Extract the (X, Y) coordinate from the center of the cell holding the provided text.  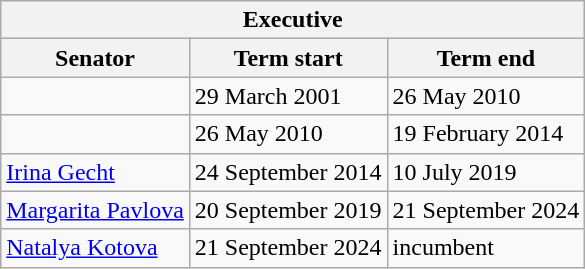
Senator (96, 58)
24 September 2014 (288, 172)
Term start (288, 58)
Term end (486, 58)
20 September 2019 (288, 210)
29 March 2001 (288, 96)
19 February 2014 (486, 134)
Margarita Pavlova (96, 210)
incumbent (486, 248)
Irina Gecht (96, 172)
10 July 2019 (486, 172)
Executive (293, 20)
Natalya Kotova (96, 248)
